Identify which cell holds the provided text, then report its (x, y) central coordinate. 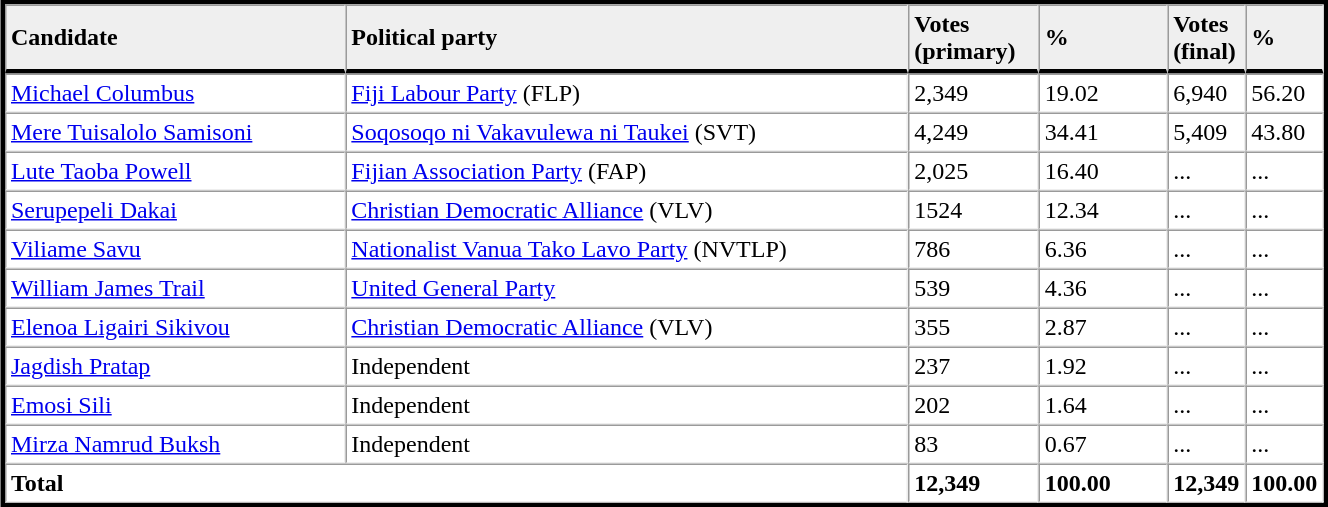
Total (456, 484)
Votes(primary) (974, 38)
34.41 (1103, 132)
237 (974, 366)
56.20 (1284, 94)
Fijian Association Party (FAP) (626, 172)
12.34 (1103, 210)
Candidate (175, 38)
Nationalist Vanua Tako Lavo Party (NVTLP) (626, 250)
1.92 (1103, 366)
Viliame Savu (175, 250)
19.02 (1103, 94)
Lute Taoba Powell (175, 172)
Serupepeli Dakai (175, 210)
43.80 (1284, 132)
Elenoa Ligairi Sikivou (175, 328)
83 (974, 444)
Emosi Sili (175, 406)
0.67 (1103, 444)
Mirza Namrud Buksh (175, 444)
Political party (626, 38)
202 (974, 406)
5,409 (1206, 132)
William James Trail (175, 288)
786 (974, 250)
2.87 (1103, 328)
539 (974, 288)
6.36 (1103, 250)
16.40 (1103, 172)
4,249 (974, 132)
355 (974, 328)
2,349 (974, 94)
4.36 (1103, 288)
Soqosoqo ni Vakavulewa ni Taukei (SVT) (626, 132)
1.64 (1103, 406)
Votes(final) (1206, 38)
2,025 (974, 172)
Michael Columbus (175, 94)
Jagdish Pratap (175, 366)
Fiji Labour Party (FLP) (626, 94)
6,940 (1206, 94)
Mere Tuisalolo Samisoni (175, 132)
1524 (974, 210)
United General Party (626, 288)
